Capture the cell that displays the provided text and extract its (X, Y) central coordinate. 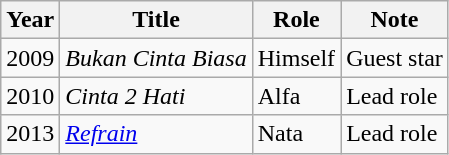
Refrain (156, 134)
Note (395, 20)
Alfa (296, 96)
2010 (30, 96)
Guest star (395, 58)
Title (156, 20)
2009 (30, 58)
Nata (296, 134)
Himself (296, 58)
Cinta 2 Hati (156, 96)
Bukan Cinta Biasa (156, 58)
Year (30, 20)
Role (296, 20)
2013 (30, 134)
